Capture the cell that displays the provided text and extract its [x, y] central coordinate. 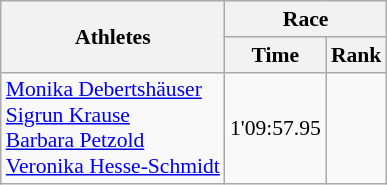
Athletes [113, 36]
Race [306, 19]
Time [276, 55]
Rank [356, 55]
1'09:57.95 [276, 128]
Monika DebertshäuserSigrun KrauseBarbara PetzoldVeronika Hesse-Schmidt [113, 128]
